Output the (X, Y) coordinate of the center of the cell containing the given text.  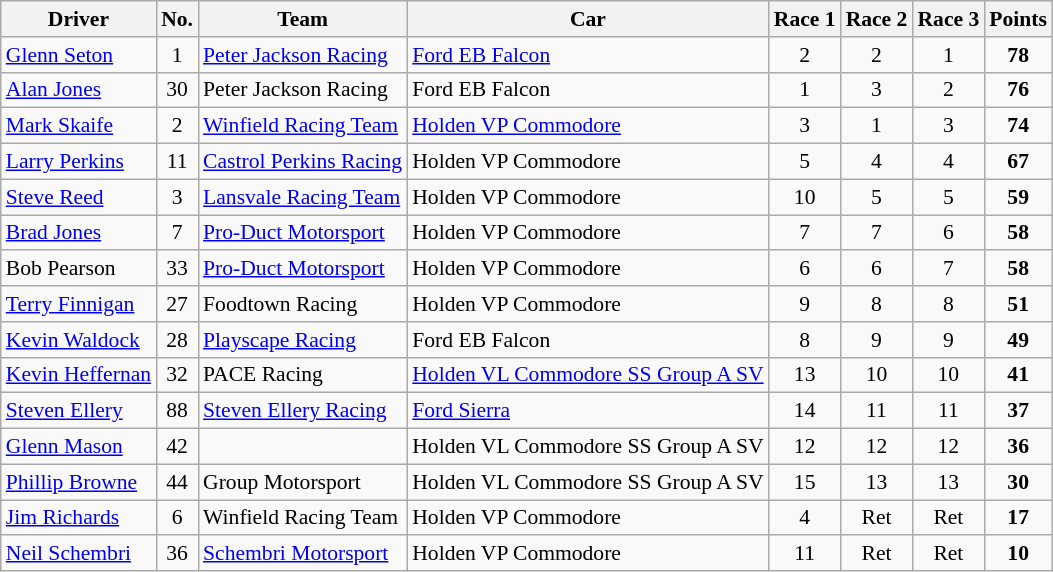
Steve Reed (78, 197)
67 (1018, 162)
Larry Perkins (78, 162)
Points (1018, 19)
14 (805, 411)
Jim Richards (78, 518)
Driver (78, 19)
78 (1018, 55)
Glenn Seton (78, 55)
Steven Ellery (78, 411)
Bob Pearson (78, 269)
51 (1018, 304)
Steven Ellery Racing (302, 411)
27 (177, 304)
41 (1018, 375)
Car (588, 19)
49 (1018, 340)
Race 2 (877, 19)
Ford Sierra (588, 411)
Castrol Perkins Racing (302, 162)
28 (177, 340)
74 (1018, 126)
Phillip Browne (78, 482)
Neil Schembri (78, 554)
PACE Racing (302, 375)
Race 3 (948, 19)
15 (805, 482)
59 (1018, 197)
88 (177, 411)
Kevin Heffernan (78, 375)
Schembri Motorsport (302, 554)
32 (177, 375)
Playscape Racing (302, 340)
42 (177, 447)
Race 1 (805, 19)
No. (177, 19)
Kevin Waldock (78, 340)
Brad Jones (78, 233)
Lansvale Racing Team (302, 197)
Alan Jones (78, 90)
Foodtown Racing (302, 304)
Terry Finnigan (78, 304)
17 (1018, 518)
44 (177, 482)
Team (302, 19)
37 (1018, 411)
33 (177, 269)
Glenn Mason (78, 447)
Group Motorsport (302, 482)
76 (1018, 90)
Mark Skaife (78, 126)
